Return the [X, Y] coordinate for the center point of the cell that contains the specified text.  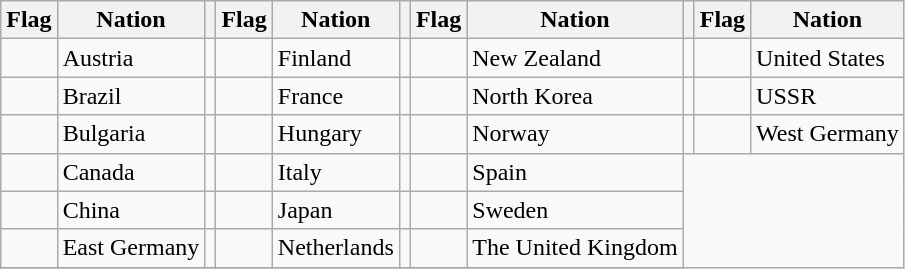
Austria [131, 58]
United States [828, 58]
France [336, 96]
Norway [575, 134]
Netherlands [336, 248]
USSR [828, 96]
The United Kingdom [575, 248]
Japan [336, 210]
China [131, 210]
Finland [336, 58]
Bulgaria [131, 134]
West Germany [828, 134]
Italy [336, 172]
Spain [575, 172]
East Germany [131, 248]
Hungary [336, 134]
Sweden [575, 210]
Canada [131, 172]
Brazil [131, 96]
New Zealand [575, 58]
North Korea [575, 96]
